Search for the cell housing the specified text and yield its (x, y) center coordinate. 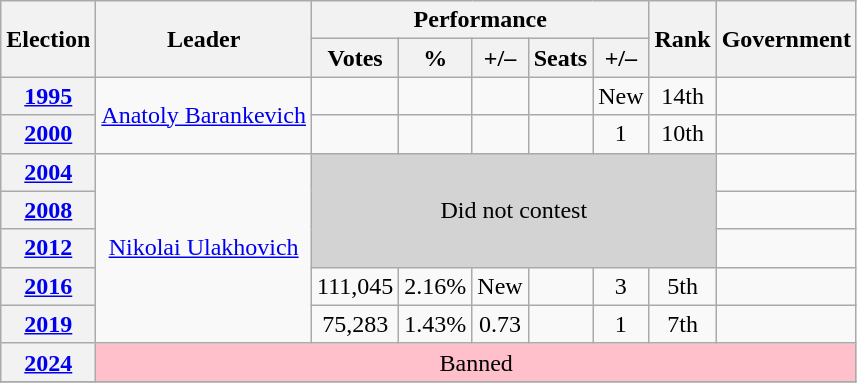
10th (682, 134)
2000 (48, 134)
7th (682, 324)
Seats (560, 58)
5th (682, 286)
2008 (48, 210)
2019 (48, 324)
1.43% (436, 324)
2012 (48, 248)
Votes (354, 58)
Anatoly Barankevich (204, 115)
2024 (48, 362)
Election (48, 39)
Performance (480, 20)
Banned (476, 362)
Leader (204, 39)
14th (682, 96)
75,283 (354, 324)
111,045 (354, 286)
Government (786, 39)
% (436, 58)
1995 (48, 96)
3 (621, 286)
2.16% (436, 286)
Did not contest (514, 210)
Rank (682, 39)
0.73 (500, 324)
Nikolai Ulakhovich (204, 248)
2016 (48, 286)
2004 (48, 172)
